Detect which cell encompasses the target text, then output its (x, y) center coordinate. 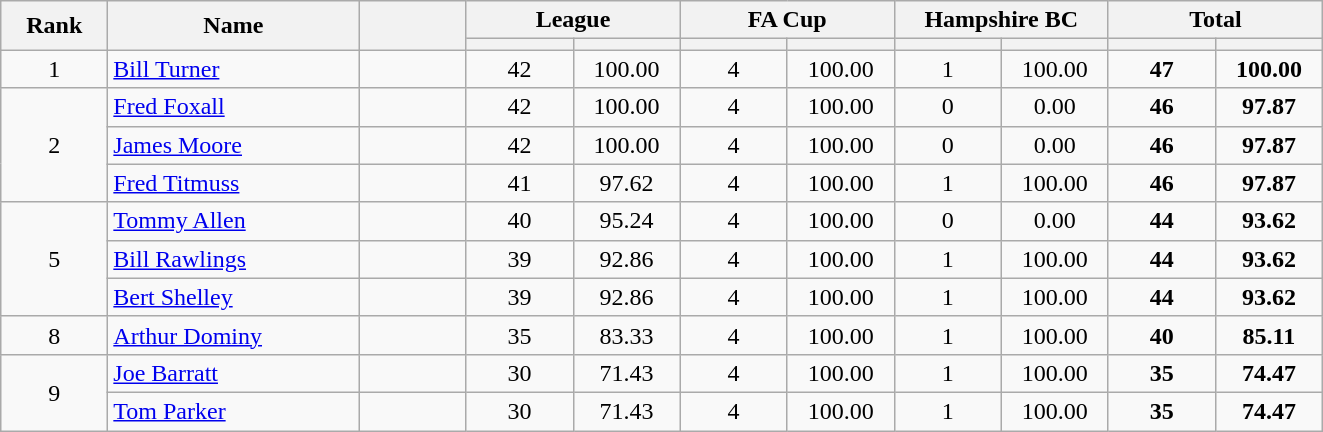
Bill Rawlings (234, 259)
97.62 (626, 183)
Tommy Allen (234, 221)
2 (54, 145)
83.33 (626, 335)
Bert Shelley (234, 297)
Name (234, 26)
Fred Titmuss (234, 183)
8 (54, 335)
Bill Turner (234, 69)
Joe Barratt (234, 373)
James Moore (234, 145)
Tom Parker (234, 411)
League (573, 20)
FA Cup (787, 20)
Hampshire BC (1001, 20)
9 (54, 392)
5 (54, 259)
95.24 (626, 221)
Total (1215, 20)
41 (520, 183)
Arthur Dominy (234, 335)
Fred Foxall (234, 107)
47 (1162, 69)
Rank (54, 26)
85.11 (1268, 335)
